Locate the cell with the specified text and output its (X, Y) center coordinate. 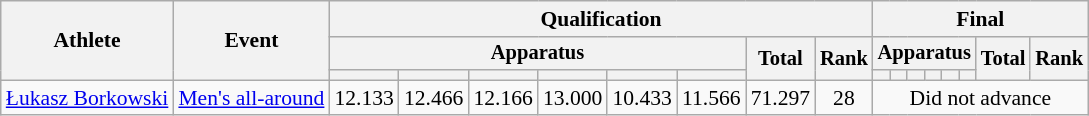
12.166 (502, 98)
10.433 (642, 98)
13.000 (572, 98)
71.297 (780, 98)
Did not advance (980, 98)
Final (980, 19)
Event (251, 40)
Qualification (600, 19)
28 (844, 98)
12.466 (434, 98)
Men's all-around (251, 98)
12.133 (364, 98)
Łukasz Borkowski (88, 98)
Athlete (88, 40)
11.566 (712, 98)
